Output the (X, Y) coordinate of the center of the cell containing the given text.  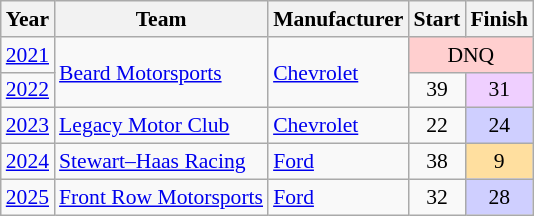
2023 (28, 126)
Front Row Motorsports (161, 197)
9 (499, 162)
Stewart–Haas Racing (161, 162)
22 (436, 126)
28 (499, 197)
39 (436, 90)
2024 (28, 162)
Legacy Motor Club (161, 126)
Finish (499, 19)
24 (499, 126)
31 (499, 90)
Team (161, 19)
2025 (28, 197)
2022 (28, 90)
Start (436, 19)
38 (436, 162)
Manufacturer (338, 19)
2021 (28, 55)
DNQ (470, 55)
Beard Motorsports (161, 72)
Year (28, 19)
32 (436, 197)
